Provide the (x, y) coordinate of the cell's center where the given text is located.  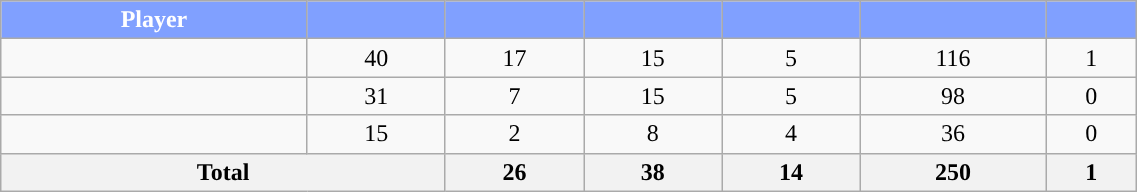
7 (514, 96)
250 (953, 172)
2 (514, 134)
116 (953, 58)
Player (154, 20)
31 (376, 96)
4 (791, 134)
98 (953, 96)
17 (514, 58)
26 (514, 172)
8 (653, 134)
Total (224, 172)
36 (953, 134)
40 (376, 58)
14 (791, 172)
38 (653, 172)
